Find where the given text appears and provide that cell's center as [x, y] coordinate. 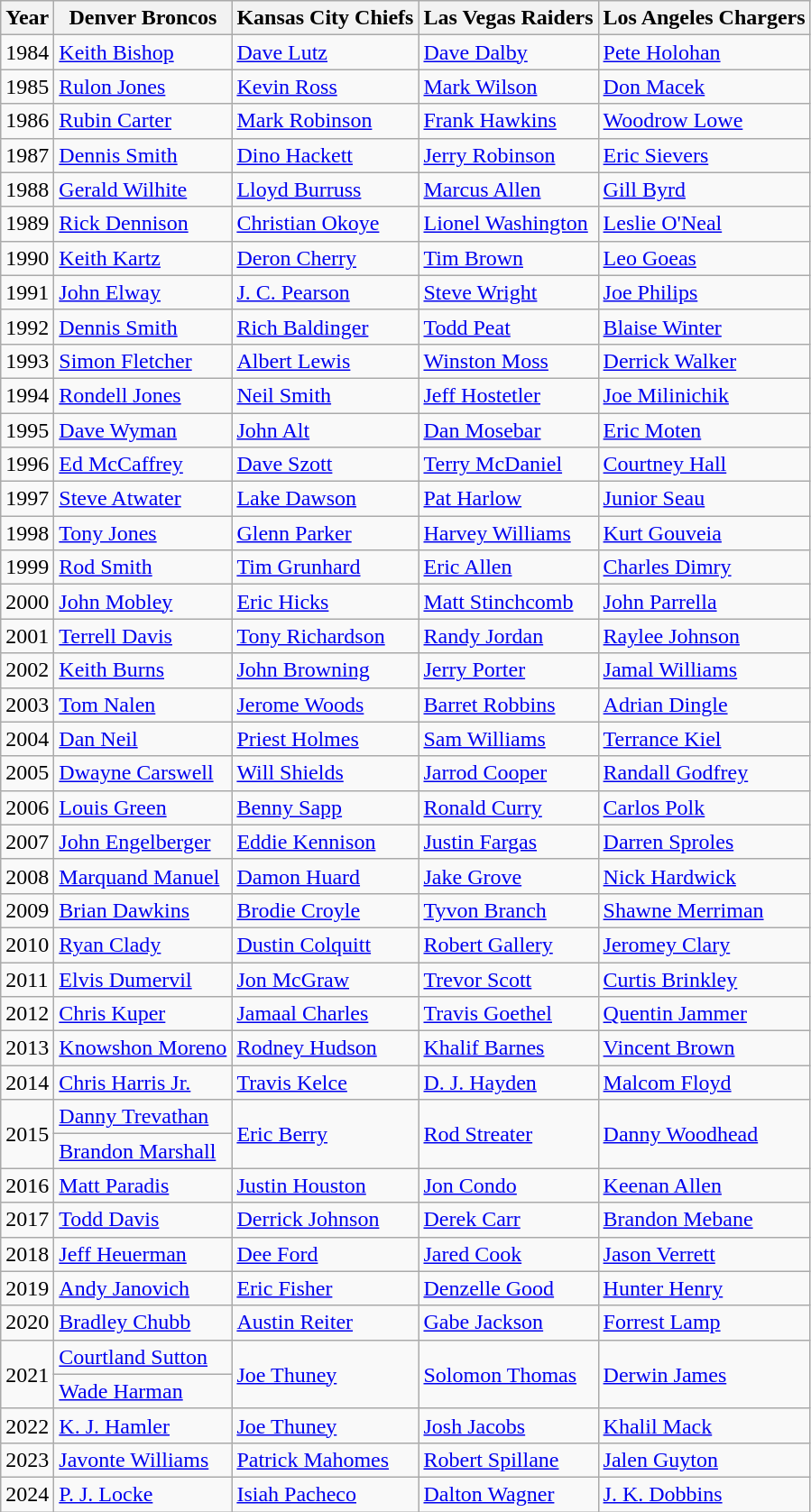
1996 [27, 465]
2008 [27, 876]
Eric Berry [325, 1134]
Dave Szott [325, 465]
Will Shields [325, 773]
Trevor Scott [509, 979]
Derrick Walker [704, 361]
Elvis Dumervil [143, 979]
Marcus Allen [509, 189]
Andy Janovich [143, 1288]
Lake Dawson [325, 499]
Leo Goeas [704, 258]
Justin Fargas [509, 842]
Courtland Sutton [143, 1357]
Rod Smith [143, 567]
D. J. Hayden [509, 1083]
2009 [27, 910]
2002 [27, 670]
John Engelberger [143, 842]
Kevin Ross [325, 87]
Glenn Parker [325, 533]
Vincent Brown [704, 1048]
Steve Atwater [143, 499]
Jon McGraw [325, 979]
Danny Woodhead [704, 1134]
J. C. Pearson [325, 292]
Austin Reiter [325, 1323]
Derwin James [704, 1374]
Brandon Marshall [143, 1151]
Matt Stinchcomb [509, 602]
1984 [27, 52]
Lionel Washington [509, 224]
2017 [27, 1220]
2023 [27, 1460]
Dee Ford [325, 1254]
Tim Brown [509, 258]
Randall Godfrey [704, 773]
Rodney Hudson [325, 1048]
Eric Allen [509, 567]
Danny Trevathan [143, 1117]
Mark Robinson [325, 121]
2019 [27, 1288]
Jalen Guyton [704, 1460]
Todd Peat [509, 327]
Tim Grunhard [325, 567]
Damon Huard [325, 876]
Priest Holmes [325, 739]
Dalton Wagner [509, 1494]
1988 [27, 189]
Rich Baldinger [325, 327]
Rubin Carter [143, 121]
Ed McCaffrey [143, 465]
Forrest Lamp [704, 1323]
Barret Robbins [509, 705]
Jerry Porter [509, 670]
Nick Hardwick [704, 876]
Dwayne Carswell [143, 773]
Chris Harris Jr. [143, 1083]
Malcom Floyd [704, 1083]
Joe Milinichik [704, 395]
Denver Broncos [143, 18]
1992 [27, 327]
Leslie O'Neal [704, 224]
Dave Wyman [143, 430]
2005 [27, 773]
John Mobley [143, 602]
2001 [27, 636]
Wade Harman [143, 1391]
2016 [27, 1185]
Brian Dawkins [143, 910]
Dave Dalby [509, 52]
Pete Holohan [704, 52]
Chris Kuper [143, 1014]
Robert Gallery [509, 945]
Jason Verrett [704, 1254]
2018 [27, 1254]
Jamaal Charles [325, 1014]
Woodrow Lowe [704, 121]
John Browning [325, 670]
Hunter Henry [704, 1288]
Tom Nalen [143, 705]
Harvey Williams [509, 533]
2024 [27, 1494]
Jamal Williams [704, 670]
1994 [27, 395]
1995 [27, 430]
Kurt Gouveia [704, 533]
1991 [27, 292]
Jared Cook [509, 1254]
Eddie Kennison [325, 842]
Robert Spillane [509, 1460]
Matt Paradis [143, 1185]
Keenan Allen [704, 1185]
Raylee Johnson [704, 636]
2003 [27, 705]
Derek Carr [509, 1220]
1993 [27, 361]
Rulon Jones [143, 87]
Marquand Manuel [143, 876]
Shawne Merriman [704, 910]
Josh Jacobs [509, 1425]
Gerald Wilhite [143, 189]
Brodie Croyle [325, 910]
Randy Jordan [509, 636]
Travis Kelce [325, 1083]
Bradley Chubb [143, 1323]
Terrance Kiel [704, 739]
Don Macek [704, 87]
Adrian Dingle [704, 705]
Patrick Mahomes [325, 1460]
2011 [27, 979]
Jerry Robinson [509, 155]
Tony Richardson [325, 636]
Dustin Colquitt [325, 945]
Keith Kartz [143, 258]
Khalif Barnes [509, 1048]
Dan Neil [143, 739]
Derrick Johnson [325, 1220]
Eric Hicks [325, 602]
Los Angeles Chargers [704, 18]
Tony Jones [143, 533]
Dave Lutz [325, 52]
J. K. Dobbins [704, 1494]
Denzelle Good [509, 1288]
Joe Philips [704, 292]
Lloyd Burruss [325, 189]
1989 [27, 224]
1985 [27, 87]
Keith Burns [143, 670]
Christian Okoye [325, 224]
Ryan Clady [143, 945]
Isiah Pacheco [325, 1494]
2006 [27, 807]
Year [27, 18]
2004 [27, 739]
2014 [27, 1083]
Ronald Curry [509, 807]
Eric Sievers [704, 155]
Steve Wright [509, 292]
Khalil Mack [704, 1425]
2010 [27, 945]
Sam Williams [509, 739]
Tyvon Branch [509, 910]
Jarrod Cooper [509, 773]
Brandon Mebane [704, 1220]
Carlos Polk [704, 807]
Quentin Jammer [704, 1014]
2012 [27, 1014]
Jeff Hostetler [509, 395]
2022 [27, 1425]
Darren Sproles [704, 842]
Frank Hawkins [509, 121]
Travis Goethel [509, 1014]
Dino Hackett [325, 155]
Blaise Winter [704, 327]
John Alt [325, 430]
Rod Streater [509, 1134]
Jeff Heuerman [143, 1254]
Kansas City Chiefs [325, 18]
Jeromey Clary [704, 945]
Charles Dimry [704, 567]
Jerome Woods [325, 705]
Knowshon Moreno [143, 1048]
Pat Harlow [509, 499]
Winston Moss [509, 361]
2013 [27, 1048]
Curtis Brinkley [704, 979]
1999 [27, 567]
Simon Fletcher [143, 361]
1998 [27, 533]
Benny Sapp [325, 807]
Dan Mosebar [509, 430]
Gabe Jackson [509, 1323]
Las Vegas Raiders [509, 18]
Justin Houston [325, 1185]
2020 [27, 1323]
Rondell Jones [143, 395]
Jon Condo [509, 1185]
2000 [27, 602]
Jake Grove [509, 876]
Todd Davis [143, 1220]
Junior Seau [704, 499]
Mark Wilson [509, 87]
1987 [27, 155]
2021 [27, 1374]
1990 [27, 258]
K. J. Hamler [143, 1425]
Keith Bishop [143, 52]
Rick Dennison [143, 224]
2007 [27, 842]
John Elway [143, 292]
Solomon Thomas [509, 1374]
Terry McDaniel [509, 465]
P. J. Locke [143, 1494]
Eric Fisher [325, 1288]
Terrell Davis [143, 636]
Javonte Williams [143, 1460]
Neil Smith [325, 395]
Eric Moten [704, 430]
2015 [27, 1134]
Gill Byrd [704, 189]
Louis Green [143, 807]
Courtney Hall [704, 465]
1997 [27, 499]
1986 [27, 121]
Albert Lewis [325, 361]
John Parrella [704, 602]
Deron Cherry [325, 258]
